Locate the cell with the specified text and output its [x, y] center coordinate. 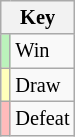
Defeat [42, 118]
Win [42, 51]
Draw [42, 85]
Key [38, 17]
